Detect which cell encompasses the target text, then output its [X, Y] center coordinate. 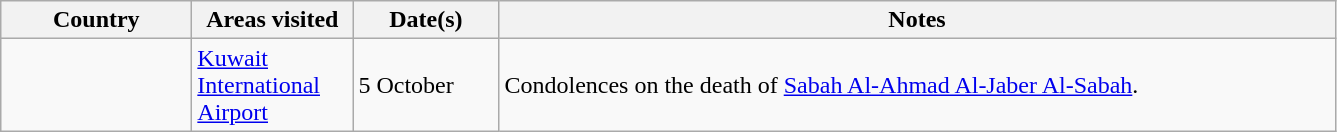
Country [96, 20]
Notes [917, 20]
Date(s) [426, 20]
Areas visited [272, 20]
Condolences on the death of Sabah Al-Ahmad Al-Jaber Al-Sabah. [917, 85]
5 October [426, 85]
Kuwait International Airport [272, 85]
